From the cell containing the given text, extract its center point as [x, y] coordinate. 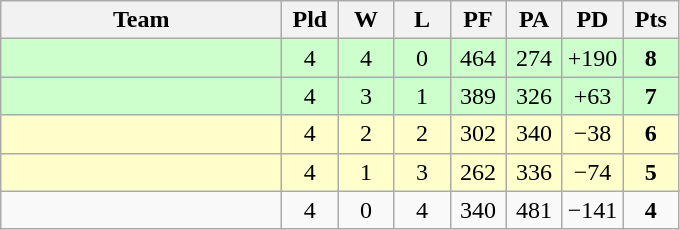
8 [651, 58]
464 [478, 58]
262 [478, 172]
Pts [651, 20]
7 [651, 96]
+63 [592, 96]
+190 [592, 58]
PA [534, 20]
L [422, 20]
326 [534, 96]
389 [478, 96]
Team [142, 20]
336 [534, 172]
−74 [592, 172]
−141 [592, 210]
PD [592, 20]
Pld [310, 20]
−38 [592, 134]
PF [478, 20]
302 [478, 134]
274 [534, 58]
5 [651, 172]
W [366, 20]
6 [651, 134]
481 [534, 210]
